Locate the cell with the specified text and output its (X, Y) center coordinate. 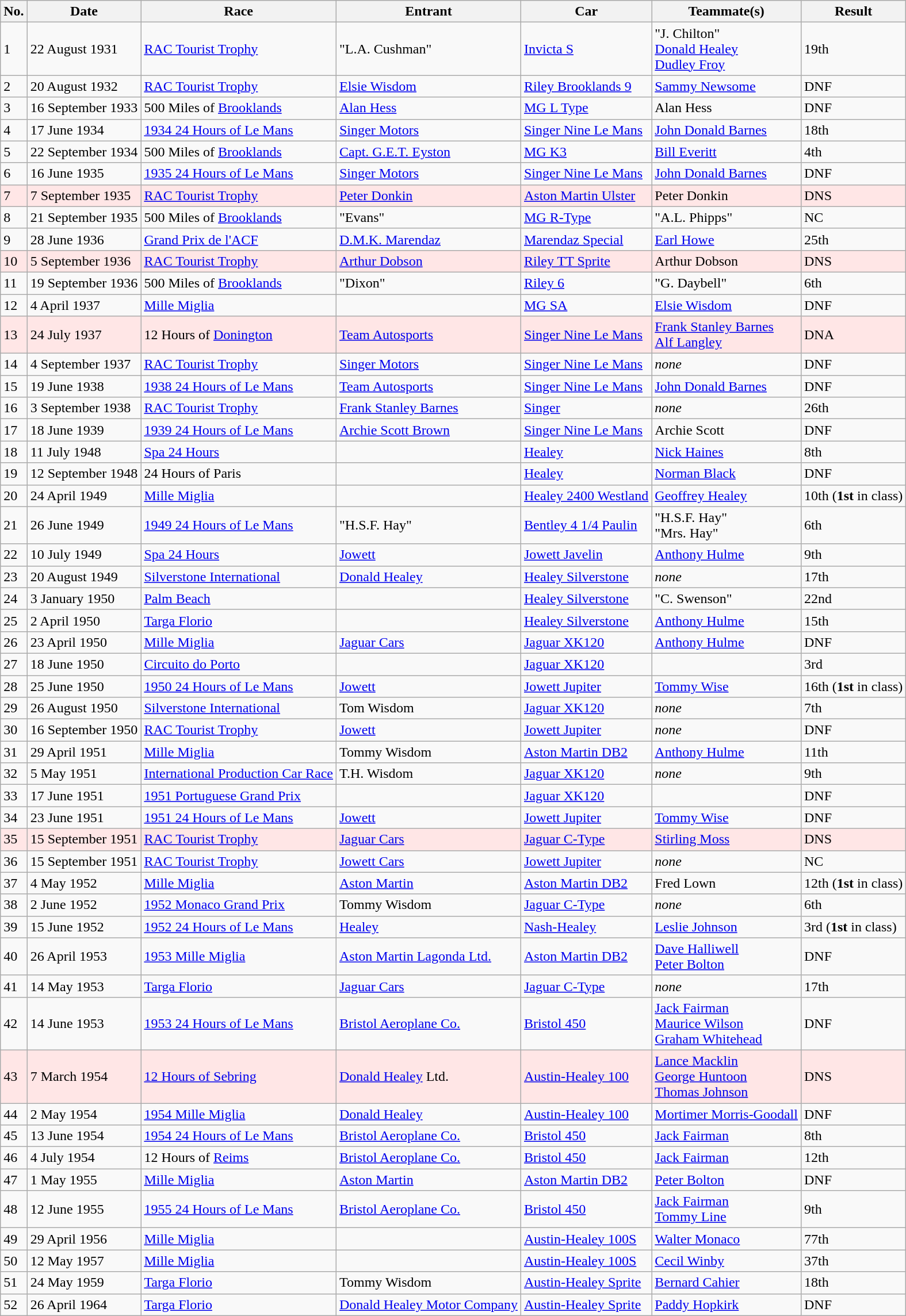
23 June 1951 (84, 818)
7 (14, 195)
"C. Swenson" (727, 598)
"A.L. Phipps" (727, 217)
22nd (853, 598)
Cecil Winby (727, 1261)
Frank Stanley BarnesAlf Langley (727, 335)
4 (14, 130)
10th (1st in class) (853, 496)
77th (853, 1239)
24 July 1937 (84, 335)
Archie Scott Brown (428, 430)
Stirling Moss (727, 839)
24 Hours of Paris (239, 474)
42 (14, 1023)
"Evans" (428, 217)
2 (14, 86)
14 May 1953 (84, 986)
17 June 1934 (84, 130)
1934 24 Hours of Le Mans (239, 130)
22 September 1934 (84, 152)
52 (14, 1305)
12 June 1955 (84, 1210)
Earl Howe (727, 239)
Grand Prix de l'ACF (239, 239)
Aston Martin Lagonda Ltd. (428, 957)
DNA (853, 335)
Palm Beach (239, 598)
7 March 1954 (84, 1076)
15 (14, 386)
Sammy Newsome (727, 86)
50 (14, 1261)
3rd (1st in class) (853, 927)
6 (14, 174)
Donald Healey Ltd. (428, 1076)
Nash-Healey (586, 927)
37th (853, 1261)
3 January 1950 (84, 598)
5 September 1936 (84, 261)
12 May 1957 (84, 1261)
1954 24 Hours of Le Mans (239, 1136)
Bernard Cahier (727, 1283)
4 September 1937 (84, 365)
No. (14, 11)
12 Hours of Reims (239, 1158)
Date (84, 11)
26 June 1949 (84, 525)
9 (14, 239)
25 (14, 620)
D.M.K. Marendaz (428, 239)
4 April 1937 (84, 305)
1954 Mille Miglia (239, 1114)
Fred Lown (727, 883)
Aston Martin Ulster (586, 195)
17 June 1951 (84, 796)
26 (14, 642)
1938 24 Hours of Le Mans (239, 386)
2 June 1952 (84, 905)
31 (14, 752)
22 (14, 555)
8 (14, 217)
7th (853, 708)
29 April 1956 (84, 1239)
Norman Black (727, 474)
11 (14, 283)
1950 24 Hours of Le Mans (239, 686)
33 (14, 796)
Riley 6 (586, 283)
19th (853, 49)
Walter Monaco (727, 1239)
Peter Bolton (727, 1180)
"J. Chilton"Donald HealeyDudley Froy (727, 49)
Capt. G.E.T. Eyston (428, 152)
29 (14, 708)
28 June 1936 (84, 239)
19 (14, 474)
26 April 1964 (84, 1305)
Geoffrey Healey (727, 496)
20 August 1949 (84, 577)
15th (853, 620)
27 (14, 664)
11th (853, 752)
International Production Car Race (239, 774)
MG SA (586, 305)
18 June 1939 (84, 430)
Teammate(s) (727, 11)
25th (853, 239)
10 July 1949 (84, 555)
Bentley 4 1/4 Paulin (586, 525)
16th (1st in class) (853, 686)
26 April 1953 (84, 957)
3rd (853, 664)
Lance MacklinGeorge HuntoonThomas Johnson (727, 1076)
2 April 1950 (84, 620)
1949 24 Hours of Le Mans (239, 525)
45 (14, 1136)
16 (14, 408)
21 (14, 525)
23 April 1950 (84, 642)
39 (14, 927)
Leslie Johnson (727, 927)
40 (14, 957)
12th (1st in class) (853, 883)
"Dixon" (428, 283)
1 (14, 49)
1955 24 Hours of Le Mans (239, 1210)
7 September 1935 (84, 195)
MG R-Type (586, 217)
23 (14, 577)
1951 Portuguese Grand Prix (239, 796)
26th (853, 408)
18 June 1950 (84, 664)
12 September 1948 (84, 474)
Riley Brooklands 9 (586, 86)
24 (14, 598)
Bill Everitt (727, 152)
4 May 1952 (84, 883)
Archie Scott (727, 430)
Result (853, 11)
3 (14, 108)
"H.S.F. Hay""Mrs. Hay" (727, 525)
19 September 1936 (84, 283)
Tom Wisdom (428, 708)
1951 24 Hours of Le Mans (239, 818)
Singer (586, 408)
1953 Mille Miglia (239, 957)
Mortimer Morris-Goodall (727, 1114)
24 May 1959 (84, 1283)
36 (14, 861)
12th (853, 1158)
11 July 1948 (84, 452)
Jowett Cars (428, 861)
Circuito do Porto (239, 664)
37 (14, 883)
24 April 1949 (84, 496)
MG K3 (586, 152)
Car (586, 11)
19 June 1938 (84, 386)
14 June 1953 (84, 1023)
Frank Stanley Barnes (428, 408)
Invicta S (586, 49)
47 (14, 1180)
26 August 1950 (84, 708)
18 (14, 452)
1939 24 Hours of Le Mans (239, 430)
T.H. Wisdom (428, 774)
22 August 1931 (84, 49)
Jowett Javelin (586, 555)
32 (14, 774)
"H.S.F. Hay" (428, 525)
28 (14, 686)
10 (14, 261)
16 September 1950 (84, 730)
1952 Monaco Grand Prix (239, 905)
Marendaz Special (586, 239)
16 June 1935 (84, 174)
12 Hours of Sebring (239, 1076)
13 (14, 335)
Nick Haines (727, 452)
30 (14, 730)
12 (14, 305)
48 (14, 1210)
46 (14, 1158)
1 May 1955 (84, 1180)
Entrant (428, 11)
Donald Healey Motor Company (428, 1305)
13 June 1954 (84, 1136)
Healey 2400 Westland (586, 496)
Paddy Hopkirk (727, 1305)
20 (14, 496)
5 (14, 152)
Jack FairmanMaurice WilsonGraham Whitehead (727, 1023)
51 (14, 1283)
35 (14, 839)
21 September 1935 (84, 217)
29 April 1951 (84, 752)
5 May 1951 (84, 774)
34 (14, 818)
16 September 1933 (84, 108)
20 August 1932 (84, 86)
"G. Daybell" (727, 283)
14 (14, 365)
1952 24 Hours of Le Mans (239, 927)
Riley TT Sprite (586, 261)
1935 24 Hours of Le Mans (239, 174)
Jack FairmanTommy Line (727, 1210)
49 (14, 1239)
25 June 1950 (84, 686)
MG L Type (586, 108)
15 June 1952 (84, 927)
3 September 1938 (84, 408)
43 (14, 1076)
17 (14, 430)
38 (14, 905)
2 May 1954 (84, 1114)
Race (239, 11)
41 (14, 986)
4 July 1954 (84, 1158)
12 Hours of Donington (239, 335)
"L.A. Cushman" (428, 49)
44 (14, 1114)
1953 24 Hours of Le Mans (239, 1023)
Dave HalliwellPeter Bolton (727, 957)
4th (853, 152)
